Return the [X, Y] coordinate for the center point of the cell that contains the specified text.  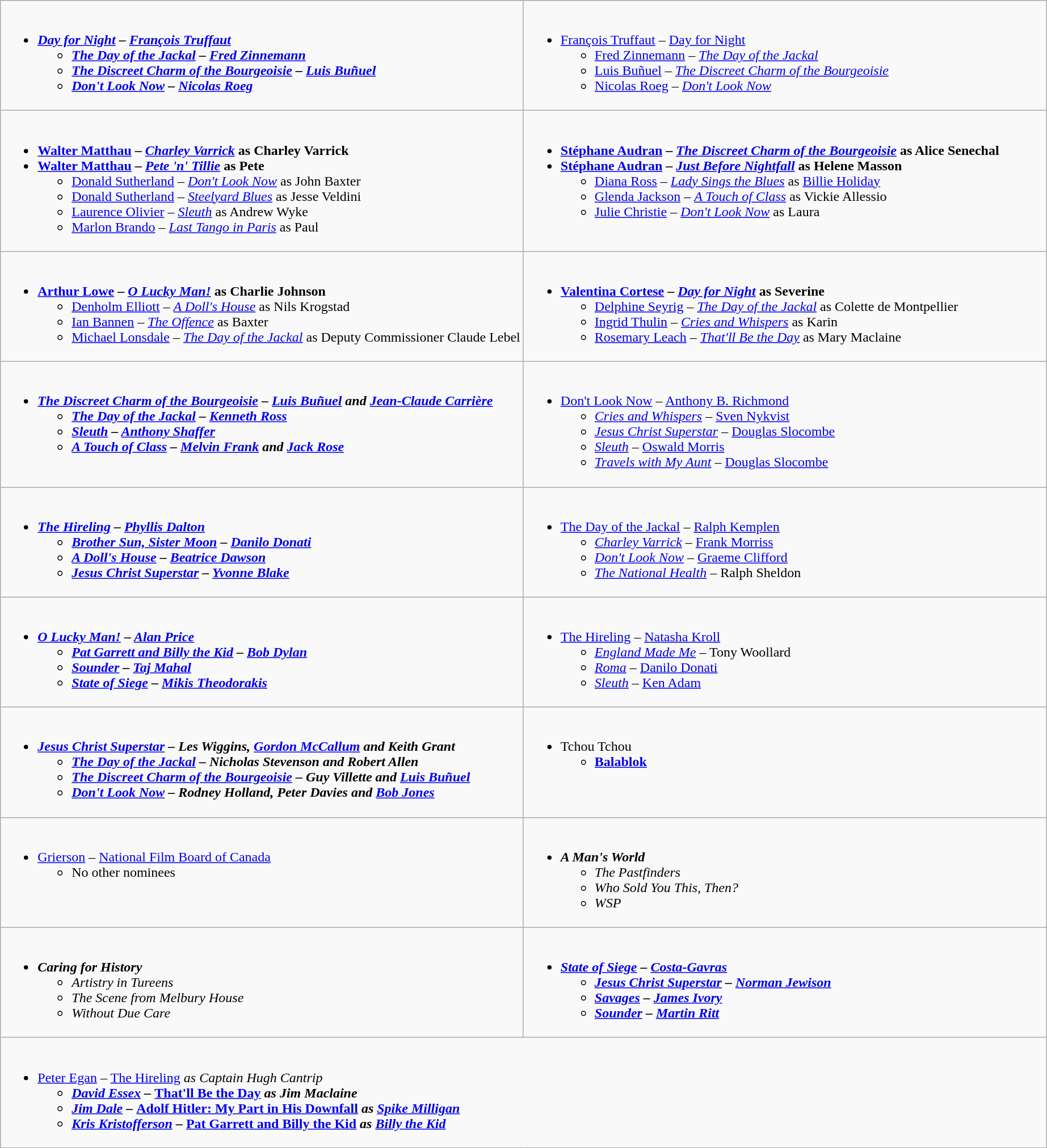
The Hireling – Natasha KrollEngland Made Me – Tony WoollardRoma – Danilo DonatiSleuth – Ken Adam [785, 652]
Caring for HistoryArtistry in TureensThe Scene from Melbury HouseWithout Due Care [262, 982]
The Day of the Jackal – Ralph KemplenCharley Varrick – Frank MorrissDon't Look Now – Graeme CliffordThe National Health – Ralph Sheldon [785, 542]
State of Siege – Costa-GavrasJesus Christ Superstar – Norman JewisonSavages – James IvorySounder – Martin Ritt [785, 982]
The Hireling – Phyllis DaltonBrother Sun, Sister Moon – Danilo DonatiA Doll's House – Beatrice DawsonJesus Christ Superstar – Yvonne Blake [262, 542]
Tchou TchouBalablok [785, 762]
Grierson – National Film Board of CanadaNo other nominees [262, 872]
O Lucky Man! – Alan PricePat Garrett and Billy the Kid – Bob DylanSounder – Taj MahalState of Siege – Mikis Theodorakis [262, 652]
A Man's WorldThe PastfindersWho Sold You This, Then?WSP [785, 872]
